Output the (X, Y) coordinate of the center of the cell containing the given text.  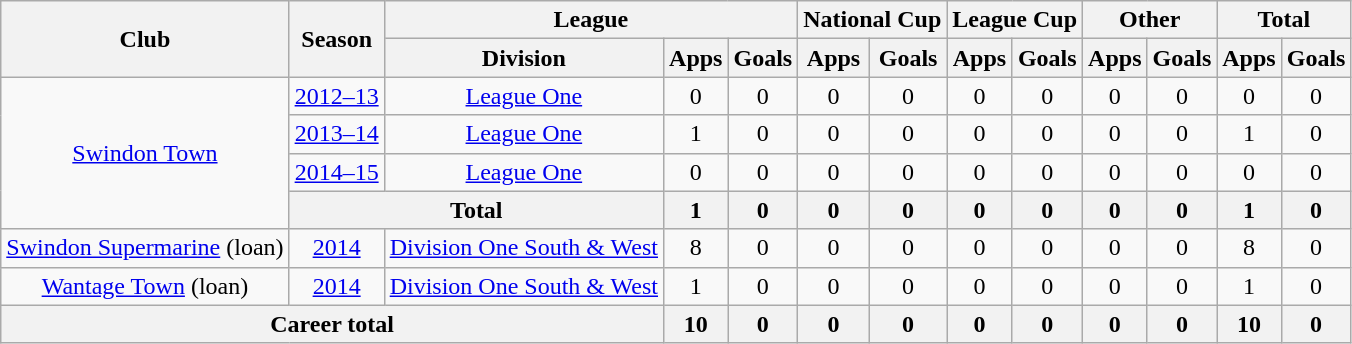
League Cup (1015, 20)
Career total (332, 324)
League (591, 20)
Season (336, 39)
Swindon Town (145, 153)
Wantage Town (loan) (145, 286)
Division (524, 58)
Other (1150, 20)
National Cup (872, 20)
2012–13 (336, 96)
Swindon Supermarine (loan) (145, 248)
2013–14 (336, 134)
Club (145, 39)
2014–15 (336, 172)
